Extract the [x, y] coordinate from the center of the cell holding the provided text.  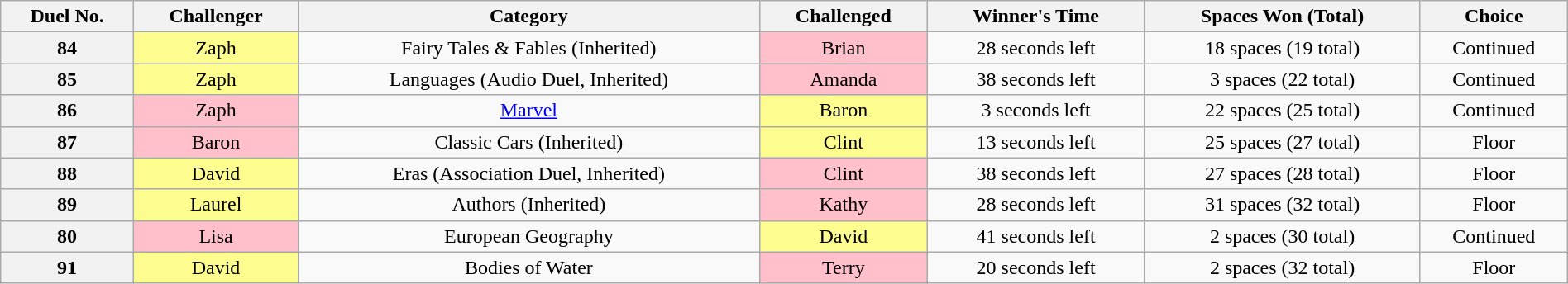
Winner's Time [1036, 17]
20 seconds left [1036, 267]
Authors (Inherited) [529, 205]
Laurel [215, 205]
Languages (Audio Duel, Inherited) [529, 79]
Brian [844, 48]
Eras (Association Duel, Inherited) [529, 173]
89 [68, 205]
27 spaces (28 total) [1283, 173]
Bodies of Water [529, 267]
Choice [1494, 17]
European Geography [529, 236]
Marvel [529, 111]
Duel No. [68, 17]
Kathy [844, 205]
3 spaces (22 total) [1283, 79]
13 seconds left [1036, 142]
Category [529, 17]
Amanda [844, 79]
Classic Cars (Inherited) [529, 142]
88 [68, 173]
2 spaces (32 total) [1283, 267]
3 seconds left [1036, 111]
25 spaces (27 total) [1283, 142]
22 spaces (25 total) [1283, 111]
18 spaces (19 total) [1283, 48]
91 [68, 267]
31 spaces (32 total) [1283, 205]
87 [68, 142]
Terry [844, 267]
Spaces Won (Total) [1283, 17]
Challenged [844, 17]
2 spaces (30 total) [1283, 236]
Challenger [215, 17]
84 [68, 48]
80 [68, 236]
85 [68, 79]
86 [68, 111]
Fairy Tales & Fables (Inherited) [529, 48]
Lisa [215, 236]
41 seconds left [1036, 236]
